Return the [X, Y] coordinate for the center point of the cell that contains the specified text.  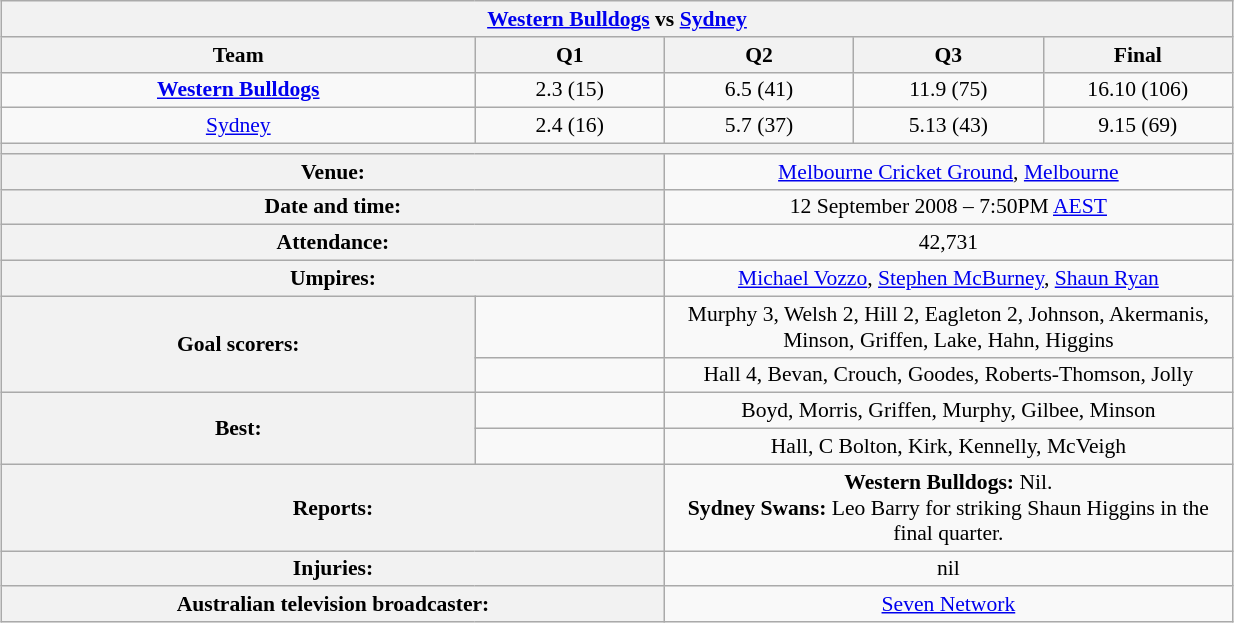
9.15 (69) [1138, 126]
Q3 [948, 55]
Venue: [334, 172]
Western Bulldogs: Nil. Sydney Swans: Leo Barry for striking Shaun Higgins in the final quarter. [948, 508]
nil [948, 569]
Team [238, 55]
11.9 (75) [948, 90]
Western Bulldogs vs Sydney [618, 19]
Best: [238, 428]
6.5 (41) [758, 90]
Reports: [334, 508]
Boyd, Morris, Griffen, Murphy, Gilbee, Minson [948, 411]
Q1 [570, 55]
Injuries: [334, 569]
Sydney [238, 126]
Attendance: [334, 243]
2.3 (15) [570, 90]
Melbourne Cricket Ground, Melbourne [948, 172]
2.4 (16) [570, 126]
Umpires: [334, 279]
Seven Network [948, 605]
Goal scorers: [238, 344]
Australian television broadcaster: [334, 605]
Hall, C Bolton, Kirk, Kennelly, McVeigh [948, 447]
Michael Vozzo, Stephen McBurney, Shaun Ryan [948, 279]
Final [1138, 55]
5.13 (43) [948, 126]
12 September 2008 – 7:50PM AEST [948, 207]
16.10 (106) [1138, 90]
Murphy 3, Welsh 2, Hill 2, Eagleton 2, Johnson, Akermanis, Minson, Griffen, Lake, Hahn, Higgins [948, 326]
42,731 [948, 243]
Q2 [758, 55]
Western Bulldogs [238, 90]
5.7 (37) [758, 126]
Date and time: [334, 207]
Hall 4, Bevan, Crouch, Goodes, Roberts-Thomson, Jolly [948, 375]
